Scan for the cell matching the given text and deliver its (X, Y) coordinate at center. 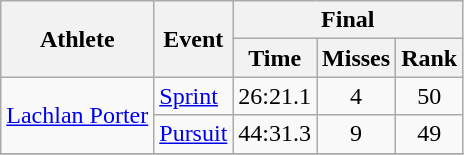
Rank (430, 58)
Sprint (194, 96)
Time (275, 58)
26:21.1 (275, 96)
Lachlan Porter (78, 115)
Athlete (78, 39)
Pursuit (194, 134)
9 (356, 134)
50 (430, 96)
44:31.3 (275, 134)
4 (356, 96)
Event (194, 39)
49 (430, 134)
Final (348, 20)
Misses (356, 58)
